Provide the (x, y) coordinate of the cell's center where the given text is located.  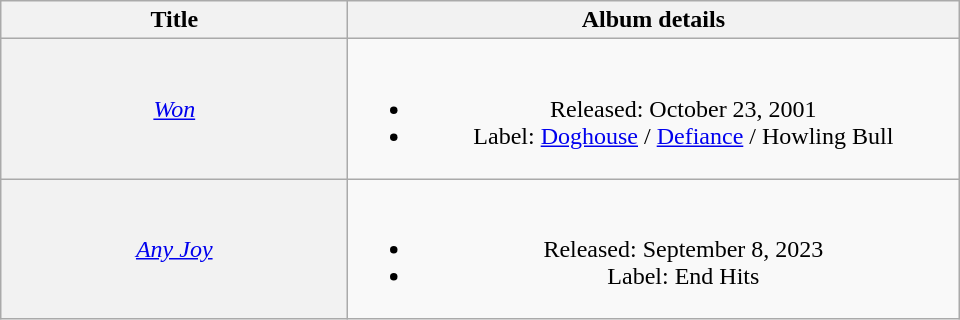
Released: October 23, 2001Label: Doghouse / Defiance / Howling Bull (654, 109)
Album details (654, 20)
Title (174, 20)
Won (174, 109)
Released: September 8, 2023Label: End Hits (654, 249)
Any Joy (174, 249)
